Find where the given text appears and provide that cell's center as (X, Y) coordinate. 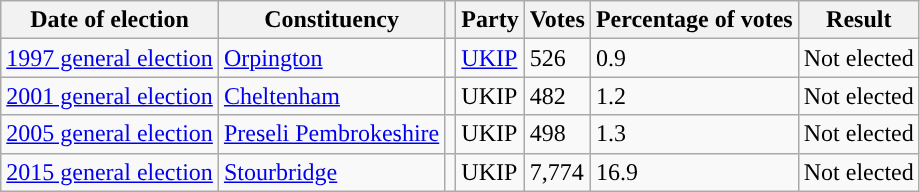
Cheltenham (331, 96)
Percentage of votes (694, 20)
526 (557, 58)
Stourbridge (331, 172)
Orpington (331, 58)
7,774 (557, 172)
Preseli Pembrokeshire (331, 134)
2001 general election (110, 96)
2005 general election (110, 134)
1.2 (694, 96)
Result (858, 20)
2015 general election (110, 172)
0.9 (694, 58)
Party (490, 20)
Constituency (331, 20)
1997 general election (110, 58)
482 (557, 96)
16.9 (694, 172)
Votes (557, 20)
1.3 (694, 134)
498 (557, 134)
Date of election (110, 20)
